For the text-containing cell, return its midpoint in [X, Y] coordinate format. 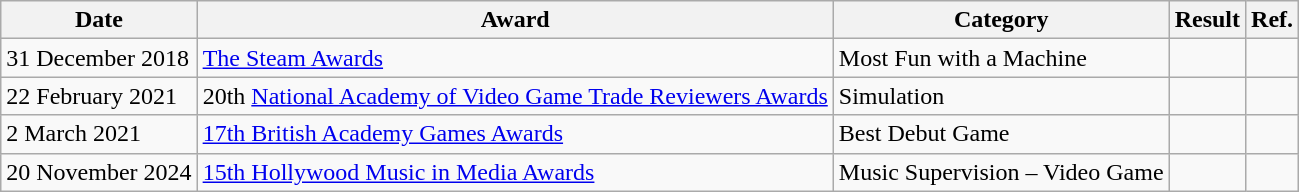
Result [1207, 20]
The Steam Awards [515, 58]
Award [515, 20]
22 February 2021 [99, 96]
Best Debut Game [1001, 134]
17th British Academy Games Awards [515, 134]
Ref. [1272, 20]
31 December 2018 [99, 58]
Date [99, 20]
Music Supervision – Video Game [1001, 172]
Category [1001, 20]
20th National Academy of Video Game Trade Reviewers Awards [515, 96]
15th Hollywood Music in Media Awards [515, 172]
Simulation [1001, 96]
Most Fun with a Machine [1001, 58]
2 March 2021 [99, 134]
20 November 2024 [99, 172]
